From the cell containing the given text, extract its center point as (x, y) coordinate. 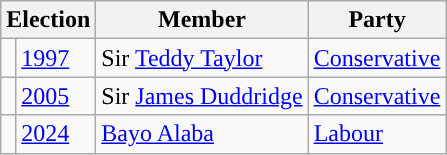
Party (377, 20)
2024 (56, 134)
Member (202, 20)
Labour (377, 134)
Sir James Duddridge (202, 96)
Election (48, 20)
Sir Teddy Taylor (202, 58)
1997 (56, 58)
2005 (56, 96)
Bayo Alaba (202, 134)
